Detect which cell encompasses the target text, then output its (X, Y) center coordinate. 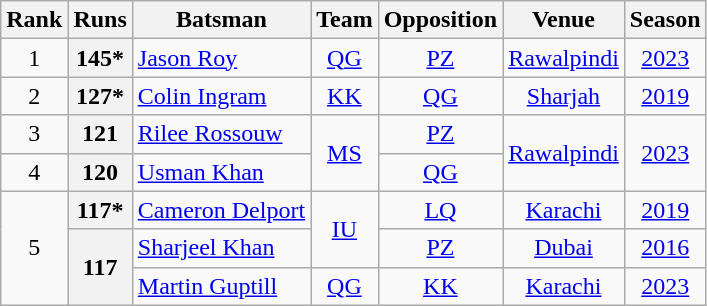
Jason Roy (221, 58)
4 (34, 172)
5 (34, 248)
Sharjah (564, 96)
Opposition (440, 20)
MS (345, 153)
2016 (665, 248)
Rank (34, 20)
120 (100, 172)
3 (34, 134)
Sharjeel Khan (221, 248)
Usman Khan (221, 172)
Rilee Rossouw (221, 134)
Batsman (221, 20)
Season (665, 20)
Cameron Delport (221, 210)
Colin Ingram (221, 96)
145* (100, 58)
Runs (100, 20)
2 (34, 96)
Martin Guptill (221, 286)
127* (100, 96)
117 (100, 267)
Team (345, 20)
IU (345, 229)
1 (34, 58)
Venue (564, 20)
Dubai (564, 248)
LQ (440, 210)
117* (100, 210)
121 (100, 134)
